Capture the cell that displays the provided text and extract its (X, Y) central coordinate. 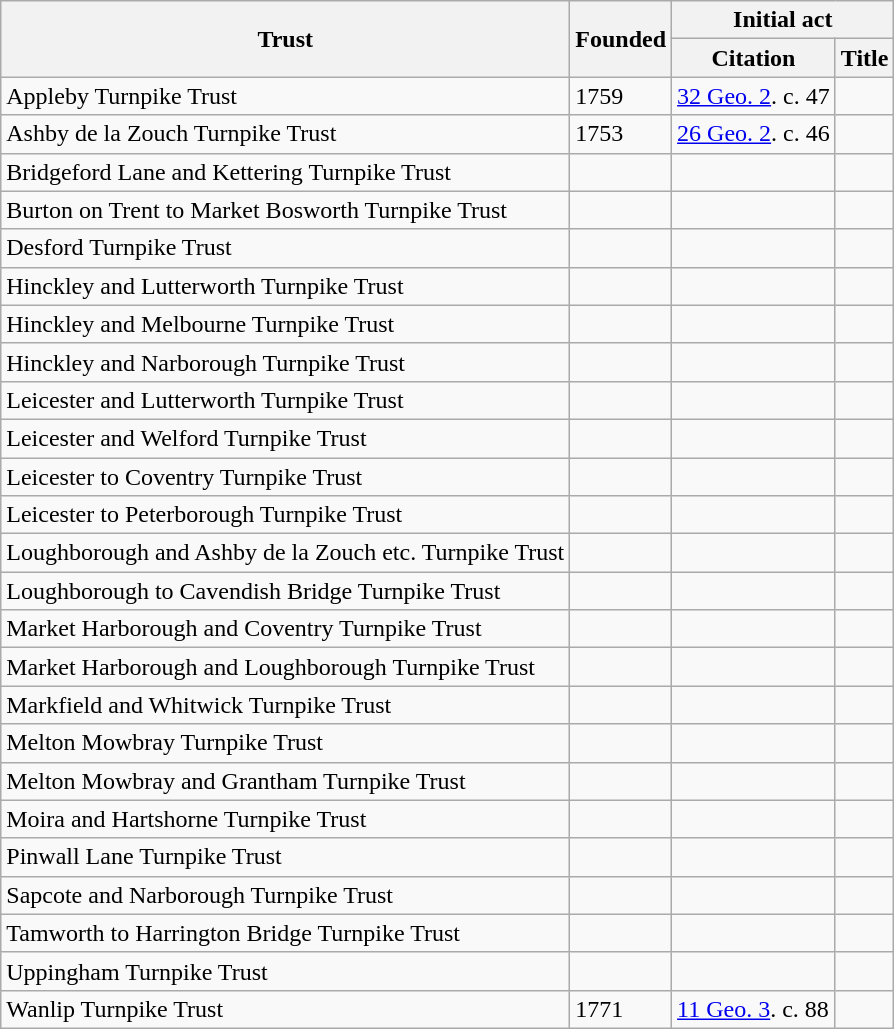
Burton on Trent to Market Bosworth Turnpike Trust (286, 210)
Hinckley and Melbourne Turnpike Trust (286, 324)
Sapcote and Narborough Turnpike Trust (286, 895)
Uppingham Turnpike Trust (286, 971)
Market Harborough and Coventry Turnpike Trust (286, 629)
32 Geo. 2. c. 47 (754, 96)
Loughborough to Cavendish Bridge Turnpike Trust (286, 591)
Title (864, 58)
Melton Mowbray and Grantham Turnpike Trust (286, 781)
Wanlip Turnpike Trust (286, 1009)
Ashby de la Zouch Turnpike Trust (286, 134)
Leicester to Peterborough Turnpike Trust (286, 515)
Tamworth to Harrington Bridge Turnpike Trust (286, 933)
Citation (754, 58)
Loughborough and Ashby de la Zouch etc. Turnpike Trust (286, 553)
Bridgeford Lane and Kettering Turnpike Trust (286, 172)
Trust (286, 39)
Market Harborough and Loughborough Turnpike Trust (286, 667)
Pinwall Lane Turnpike Trust (286, 857)
Initial act (783, 20)
1759 (621, 96)
Hinckley and Narborough Turnpike Trust (286, 362)
26 Geo. 2. c. 46 (754, 134)
Hinckley and Lutterworth Turnpike Trust (286, 286)
Appleby Turnpike Trust (286, 96)
Markfield and Whitwick Turnpike Trust (286, 705)
1753 (621, 134)
11 Geo. 3. c. 88 (754, 1009)
Desford Turnpike Trust (286, 248)
Leicester to Coventry Turnpike Trust (286, 477)
Leicester and Welford Turnpike Trust (286, 438)
Moira and Hartshorne Turnpike Trust (286, 819)
Founded (621, 39)
1771 (621, 1009)
Leicester and Lutterworth Turnpike Trust (286, 400)
Melton Mowbray Turnpike Trust (286, 743)
